Provide the (X, Y) coordinate of the cell's center where the given text is located.  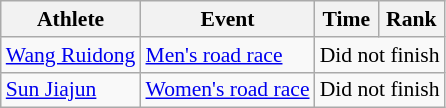
Time (346, 19)
Women's road race (227, 90)
Wang Ruidong (71, 55)
Athlete (71, 19)
Sun Jiajun (71, 90)
Event (227, 19)
Men's road race (227, 55)
Rank (412, 19)
